Search for the cell housing the specified text and yield its (X, Y) center coordinate. 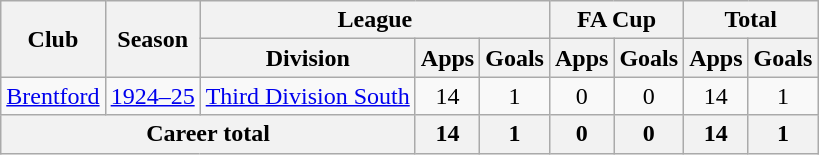
1924–25 (152, 96)
FA Cup (616, 20)
Third Division South (308, 96)
Total (751, 20)
League (374, 20)
Career total (208, 134)
Season (152, 39)
Club (53, 39)
Brentford (53, 96)
Division (308, 58)
